Extract the [x, y] coordinate from the center of the cell holding the provided text.  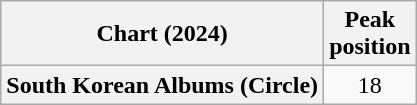
Peakposition [370, 34]
18 [370, 85]
Chart (2024) [162, 34]
South Korean Albums (Circle) [162, 85]
